Extract the (X, Y) coordinate from the center of the cell holding the provided text.  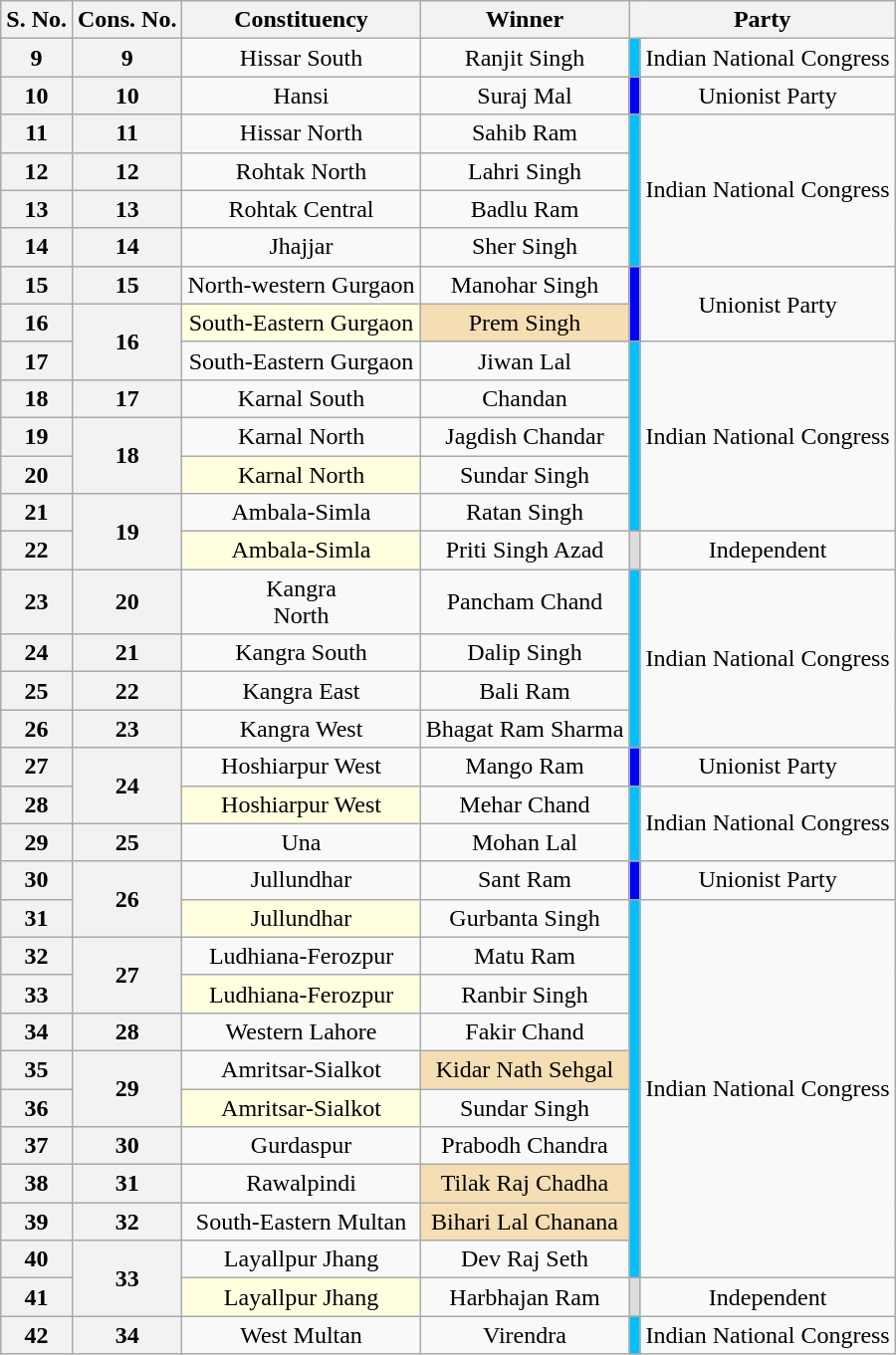
42 (37, 1335)
Constituency (301, 20)
Rohtak North (301, 171)
Prabodh Chandra (525, 1146)
Badlu Ram (525, 209)
Ranbir Singh (525, 994)
Cons. No. (126, 20)
Kidar Nath Sehgal (525, 1069)
North-western Gurgaon (301, 285)
35 (37, 1069)
Bihari Lal Chanana (525, 1222)
Western Lahore (301, 1031)
Winner (525, 20)
38 (37, 1184)
37 (37, 1146)
Tilak Raj Chadha (525, 1184)
Sher Singh (525, 247)
Chandan (525, 398)
Prem Singh (525, 323)
Gurbanta Singh (525, 918)
Rohtak Central (301, 209)
Mehar Chand (525, 804)
Ratan Singh (525, 513)
Jiwan Lal (525, 360)
Sahib Ram (525, 133)
Harbhajan Ram (525, 1297)
Dev Raj Seth (525, 1259)
Lahri Singh (525, 171)
Kangra North (301, 601)
Kangra West (301, 729)
Party (763, 20)
Bali Ram (525, 691)
West Multan (301, 1335)
Una (301, 842)
Kangra South (301, 653)
39 (37, 1222)
Gurdaspur (301, 1146)
South-Eastern Multan (301, 1222)
Sant Ram (525, 880)
Virendra (525, 1335)
Hissar South (301, 58)
40 (37, 1259)
Kangra East (301, 691)
Suraj Mal (525, 96)
Hissar North (301, 133)
Matu Ram (525, 956)
S. No. (37, 20)
Manohar Singh (525, 285)
Mango Ram (525, 767)
Dalip Singh (525, 653)
Bhagat Ram Sharma (525, 729)
Mohan Lal (525, 842)
Rawalpindi (301, 1184)
Priti Singh Azad (525, 551)
Jagdish Chandar (525, 436)
Pancham Chand (525, 601)
Fakir Chand (525, 1031)
Ranjit Singh (525, 58)
Hansi (301, 96)
41 (37, 1297)
36 (37, 1108)
Karnal South (301, 398)
Jhajjar (301, 247)
